Find where the given text appears and provide that cell's center as (x, y) coordinate. 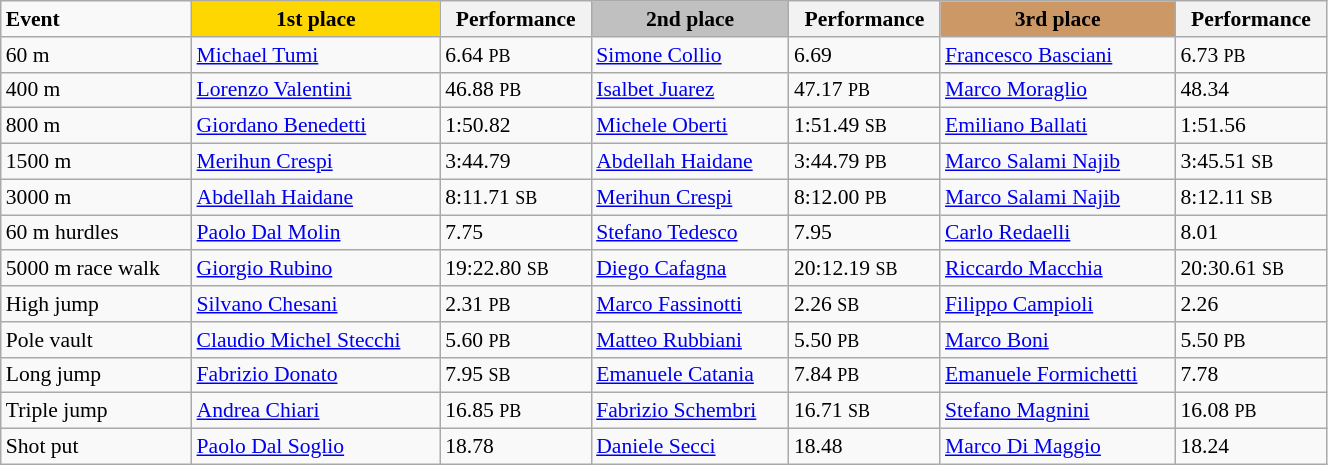
Matteo Rubbiani (690, 340)
Isalbet Juarez (690, 90)
60 m (96, 55)
1:51.56 (1250, 126)
Paolo Dal Molin (316, 233)
7.84 PB (864, 375)
8:12.11 SB (1250, 197)
Carlo Redaelli (1058, 233)
3000 m (96, 197)
1:50.82 (516, 126)
18.48 (864, 447)
18.24 (1250, 447)
Paolo Dal Soglio (316, 447)
Fabrizio Schembri (690, 411)
Andrea Chiari (316, 411)
8.01 (1250, 233)
3rd place (1058, 19)
7.95 SB (516, 375)
Riccardo Macchia (1058, 269)
Emanuele Catania (690, 375)
3:45.51 SB (1250, 162)
Shot put (96, 447)
8:11.71 SB (516, 197)
Silvano Chesani (316, 304)
20:12.19 SB (864, 269)
46.88 PB (516, 90)
Michele Oberti (690, 126)
8:12.00 PB (864, 197)
6.73 PB (1250, 55)
800 m (96, 126)
Marco Fassinotti (690, 304)
3:44.79 PB (864, 162)
Simone Collio (690, 55)
Long jump (96, 375)
18.78 (516, 447)
20:30.61 SB (1250, 269)
Daniele Secci (690, 447)
Marco Boni (1058, 340)
48.34 (1250, 90)
400 m (96, 90)
Filippo Campioli (1058, 304)
Giordano Benedetti (316, 126)
Lorenzo Valentini (316, 90)
Michael Tumi (316, 55)
7.78 (1250, 375)
6.69 (864, 55)
1st place (316, 19)
1:51.49 SB (864, 126)
2nd place (690, 19)
Marco Moraglio (1058, 90)
Emiliano Ballati (1058, 126)
Claudio Michel Stecchi (316, 340)
60 m hurdles (96, 233)
Giorgio Rubino (316, 269)
2.31 PB (516, 304)
1500 m (96, 162)
7.75 (516, 233)
Stefano Magnini (1058, 411)
2.26 (1250, 304)
19:22.80 SB (516, 269)
6.64 PB (516, 55)
47.17 PB (864, 90)
7.95 (864, 233)
Event (96, 19)
16.08 PB (1250, 411)
Emanuele Formichetti (1058, 375)
5.60 PB (516, 340)
2.26 SB (864, 304)
Triple jump (96, 411)
Diego Cafagna (690, 269)
Francesco Basciani (1058, 55)
5000 m race walk (96, 269)
Pole vault (96, 340)
16.71 SB (864, 411)
Stefano Tedesco (690, 233)
16.85 PB (516, 411)
High jump (96, 304)
Fabrizio Donato (316, 375)
3:44.79 (516, 162)
Marco Di Maggio (1058, 447)
